Return [X, Y] of the center of cell containing provided text 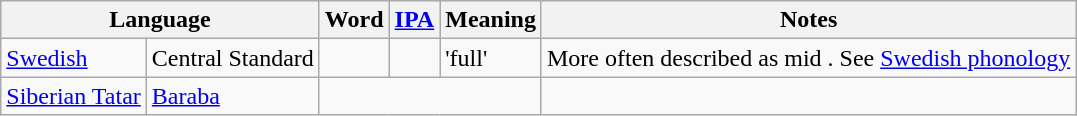
Notes [808, 20]
Siberian Tatar [74, 96]
'full' [491, 58]
Swedish [74, 58]
Meaning [491, 20]
More often described as mid . See Swedish phonology [808, 58]
Baraba [232, 96]
Language [160, 20]
Word [354, 20]
IPA [414, 20]
Central Standard [232, 58]
